Extract the [x, y] coordinate from the center of the cell holding the provided text.  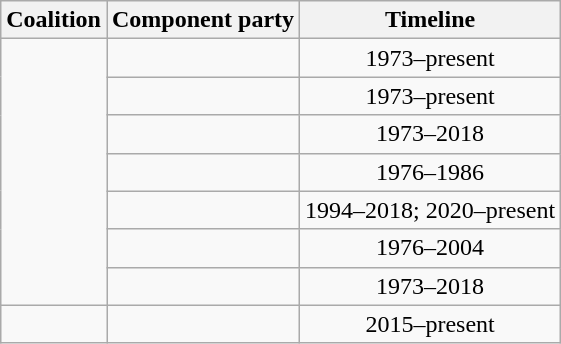
Component party [202, 20]
1976–1986 [430, 172]
Timeline [430, 20]
1976–2004 [430, 248]
2015–present [430, 324]
1994–2018; 2020–present [430, 210]
Coalition [54, 20]
